Provide the (X, Y) coordinate of the cell's center where the given text is located.  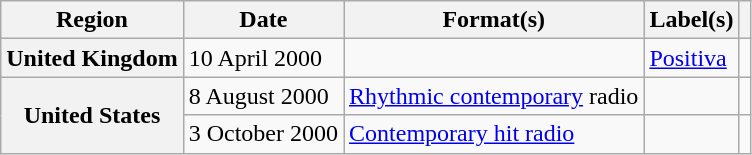
United States (92, 115)
Format(s) (494, 20)
Label(s) (692, 20)
United Kingdom (92, 58)
Region (92, 20)
8 August 2000 (263, 96)
Rhythmic contemporary radio (494, 96)
Positiva (692, 58)
10 April 2000 (263, 58)
Contemporary hit radio (494, 134)
Date (263, 20)
3 October 2000 (263, 134)
